Extract the (x, y) coordinate from the center of the cell holding the provided text.  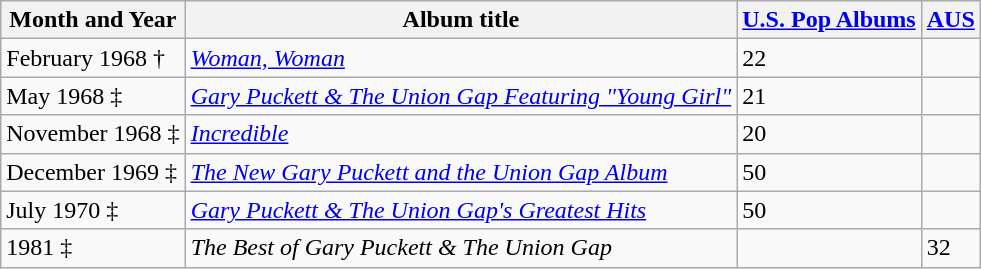
32 (950, 248)
U.S. Pop Albums (829, 20)
1981 ‡ (93, 248)
20 (829, 134)
May 1968 ‡ (93, 96)
Album title (461, 20)
AUS (950, 20)
July 1970 ‡ (93, 210)
Incredible (461, 134)
21 (829, 96)
The New Gary Puckett and the Union Gap Album (461, 172)
December 1969 ‡ (93, 172)
Gary Puckett & The Union Gap's Greatest Hits (461, 210)
February 1968 † (93, 58)
The Best of Gary Puckett & The Union Gap (461, 248)
Gary Puckett & The Union Gap Featuring "Young Girl" (461, 96)
Month and Year (93, 20)
November 1968 ‡ (93, 134)
Woman, Woman (461, 58)
22 (829, 58)
